Return the [x, y] coordinate for the center point of the cell that contains the specified text.  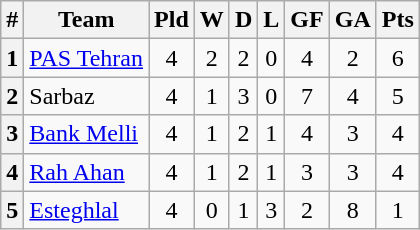
D [243, 20]
Bank Melli [86, 134]
# [12, 20]
PAS Tehran [86, 58]
Esteghlal [86, 210]
6 [398, 58]
Rah Ahan [86, 172]
Sarbaz [86, 96]
Pts [398, 20]
Team [86, 20]
8 [352, 210]
Pld [172, 20]
GF [307, 20]
W [212, 20]
L [272, 20]
7 [307, 96]
GA [352, 20]
